Detect which cell encompasses the target text, then output its (X, Y) center coordinate. 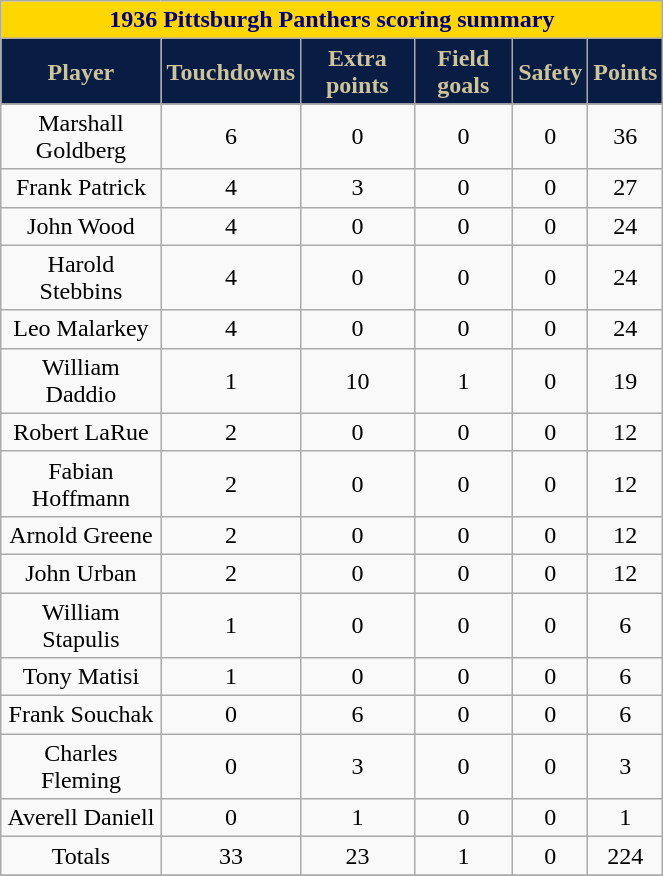
Frank Souchak (81, 715)
33 (231, 856)
Averell Daniell (81, 818)
10 (358, 380)
27 (626, 188)
Marshall Goldberg (81, 136)
36 (626, 136)
Player (81, 72)
Frank Patrick (81, 188)
Robert LaRue (81, 432)
Arnold Greene (81, 535)
224 (626, 856)
1936 Pittsburgh Panthers scoring summary (332, 20)
Field goals (464, 72)
Extra points (358, 72)
John Urban (81, 573)
Harold Stebbins (81, 278)
Tony Matisi (81, 677)
William Stapulis (81, 624)
Fabian Hoffmann (81, 484)
William Daddio (81, 380)
John Wood (81, 226)
Totals (81, 856)
Charles Fleming (81, 766)
19 (626, 380)
23 (358, 856)
Points (626, 72)
Leo Malarkey (81, 329)
Touchdowns (231, 72)
Safety (550, 72)
